Search for the cell housing the specified text and yield its [x, y] center coordinate. 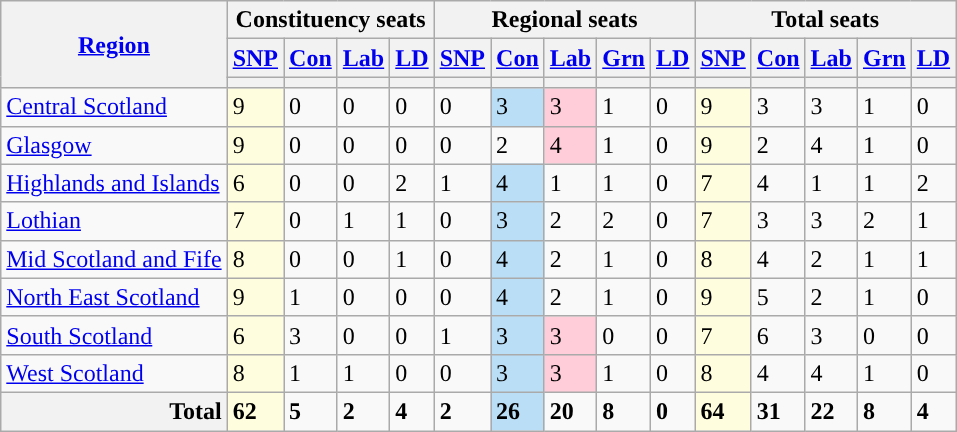
West Scotland [114, 373]
Highlands and Islands [114, 183]
Constituency seats [330, 20]
Central Scotland [114, 107]
26 [518, 411]
62 [255, 411]
Total seats [826, 20]
South Scotland [114, 335]
Glasgow [114, 145]
20 [570, 411]
Mid Scotland and Fife [114, 259]
North East Scotland [114, 297]
64 [723, 411]
22 [831, 411]
Lothian [114, 221]
Regional seats [564, 20]
Total [114, 411]
Region [114, 44]
31 [778, 411]
